Search for the cell housing the specified text and yield its [X, Y] center coordinate. 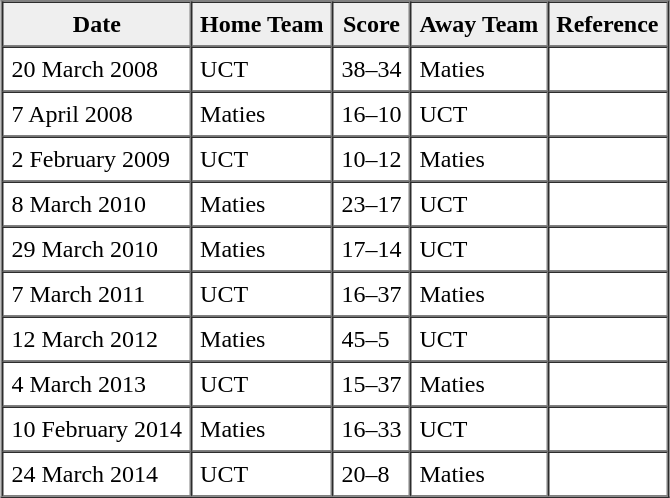
7 April 2008 [96, 114]
29 March 2010 [96, 248]
38–34 [371, 68]
17–14 [371, 248]
12 March 2012 [96, 338]
Away Team [478, 24]
10–12 [371, 158]
16–33 [371, 428]
4 March 2013 [96, 384]
45–5 [371, 338]
Date [96, 24]
8 March 2010 [96, 204]
Reference [607, 24]
20–8 [371, 474]
7 March 2011 [96, 294]
24 March 2014 [96, 474]
Score [371, 24]
Home Team [262, 24]
20 March 2008 [96, 68]
16–37 [371, 294]
23–17 [371, 204]
10 February 2014 [96, 428]
16–10 [371, 114]
2 February 2009 [96, 158]
15–37 [371, 384]
